Extract the (x, y) coordinate from the center of the cell holding the provided text.  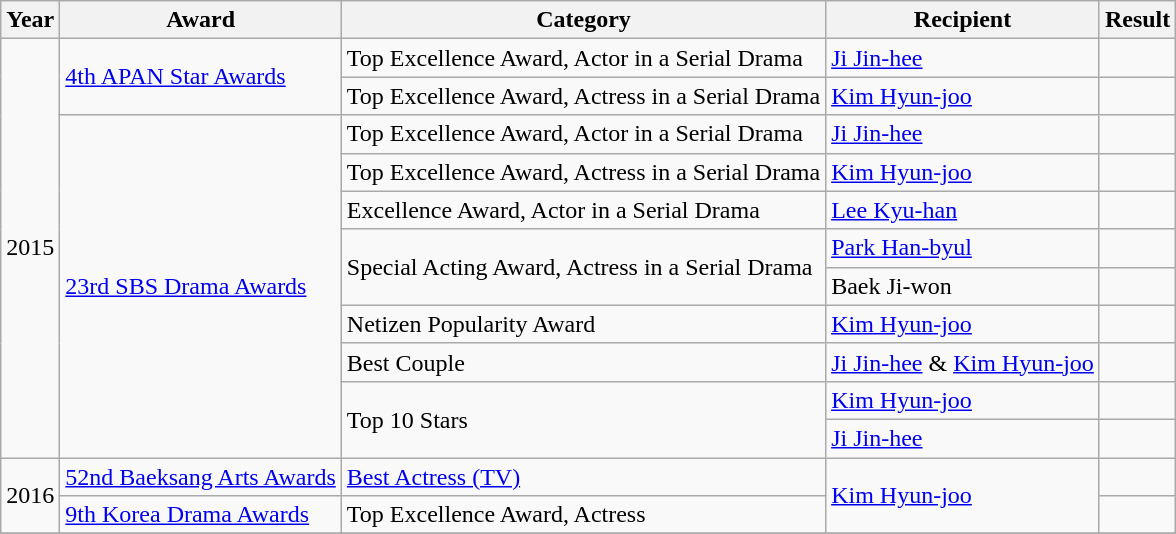
Best Actress (TV) (583, 477)
9th Korea Drama Awards (201, 515)
Recipient (963, 20)
Ji Jin-hee & Kim Hyun-joo (963, 362)
Result (1137, 20)
Park Han-byul (963, 248)
Award (201, 20)
Category (583, 20)
2016 (30, 496)
Top Excellence Award, Actress (583, 515)
52nd Baeksang Arts Awards (201, 477)
Best Couple (583, 362)
Excellence Award, Actor in a Serial Drama (583, 210)
Netizen Popularity Award (583, 324)
Baek Ji-won (963, 286)
Year (30, 20)
Top 10 Stars (583, 419)
4th APAN Star Awards (201, 77)
Special Acting Award, Actress in a Serial Drama (583, 267)
Lee Kyu-han (963, 210)
2015 (30, 248)
23rd SBS Drama Awards (201, 286)
